For the text-containing cell, return its midpoint in (X, Y) coordinate format. 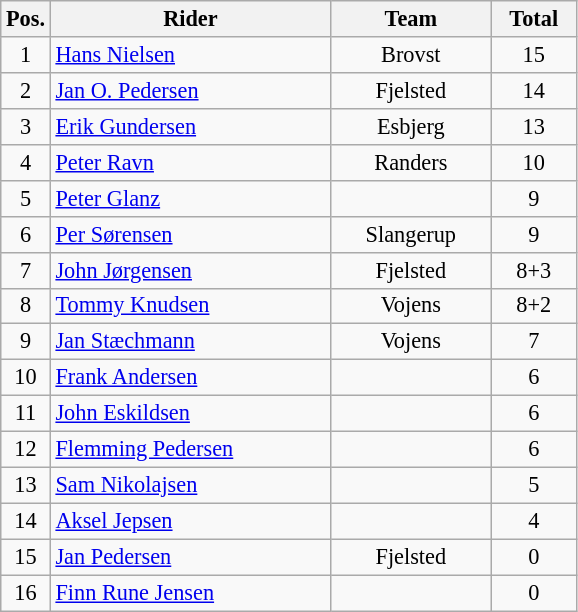
John Eskildsen (190, 414)
Team (411, 19)
Hans Nielsen (190, 55)
Jan O. Pedersen (190, 90)
8+3 (534, 270)
Jan Stæchmann (190, 342)
Per Sørensen (190, 234)
John Jørgensen (190, 270)
8+2 (534, 306)
3 (26, 126)
Finn Rune Jensen (190, 593)
Esbjerg (411, 126)
Total (534, 19)
Erik Gundersen (190, 126)
Flemming Pedersen (190, 450)
8 (26, 306)
1 (26, 55)
Frank Andersen (190, 378)
Aksel Jepsen (190, 521)
11 (26, 414)
Sam Nikolajsen (190, 485)
16 (26, 593)
2 (26, 90)
Brovst (411, 55)
Rider (190, 19)
Pos. (26, 19)
Peter Glanz (190, 198)
Tommy Knudsen (190, 306)
Jan Pedersen (190, 557)
Randers (411, 162)
Peter Ravn (190, 162)
Slangerup (411, 234)
12 (26, 450)
